From the cell containing the given text, extract its center point as (x, y) coordinate. 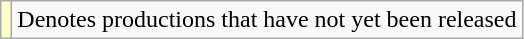
Denotes productions that have not yet been released (267, 20)
